Scan for the cell matching the given text and deliver its [x, y] coordinate at center. 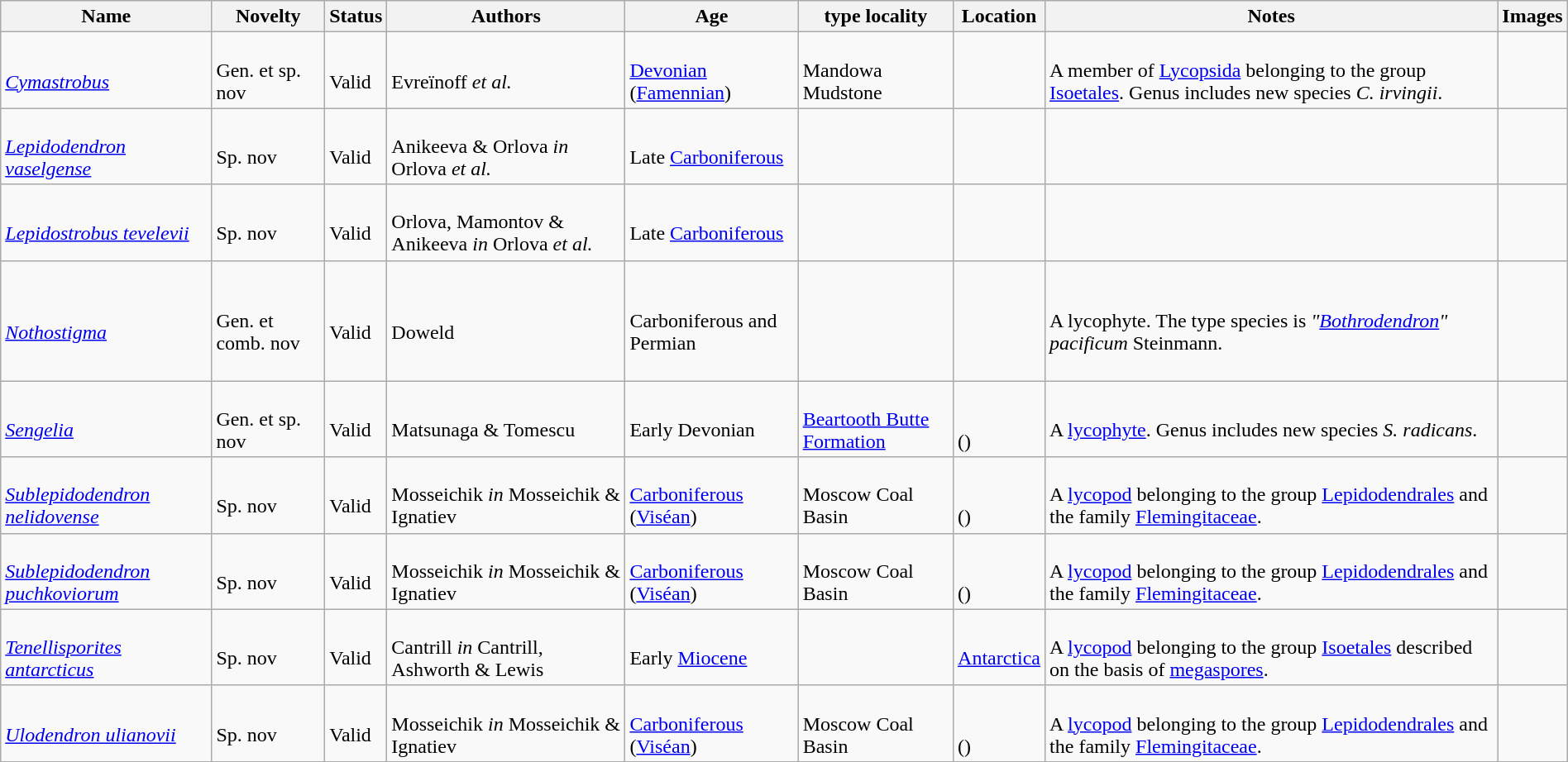
Authors [506, 17]
Novelty [268, 17]
Name [106, 17]
Ulodendron ulianovii [106, 723]
Images [1532, 17]
Beartooth Butte Formation [875, 419]
Age [711, 17]
A member of Lycopsida belonging to the group Isoetales. Genus includes new species C. irvingii. [1272, 70]
Sublepidodendron puchkoviorum [106, 571]
A lycophyte. Genus includes new species S. radicans. [1272, 419]
A lycophyte. The type species is "Bothrodendron" pacificum Steinmann. [1272, 321]
Carboniferous and Permian [711, 321]
Status [356, 17]
Cymastrobus [106, 70]
Sengelia [106, 419]
Location [999, 17]
Lepidostrobus tevelevii [106, 222]
Cantrill in Cantrill, Ashworth & Lewis [506, 647]
Orlova, Mamontov & Anikeeva in Orlova et al. [506, 222]
Antarctica [999, 647]
Anikeeva & Orlova in Orlova et al. [506, 146]
Mandowa Mudstone [875, 70]
Lepidodendron vaselgense [106, 146]
Evreïnoff et al. [506, 70]
Notes [1272, 17]
Tenellisporites antarcticus [106, 647]
Matsunaga & Tomescu [506, 419]
Nothostigma [106, 321]
Sublepidodendron nelidovense [106, 495]
Early Devonian [711, 419]
Devonian (Famennian) [711, 70]
A lycopod belonging to the group Isoetales described on the basis of megaspores. [1272, 647]
Doweld [506, 321]
type locality [875, 17]
Gen. et comb. nov [268, 321]
Early Miocene [711, 647]
